Extract the (x, y) coordinate from the center of the cell holding the provided text.  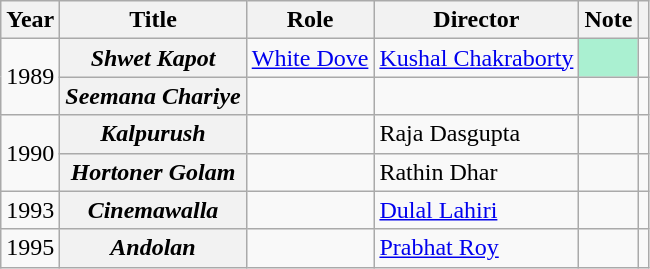
1995 (30, 248)
Dulal Lahiri (476, 210)
1989 (30, 77)
Seemana Chariye (153, 96)
Director (476, 20)
Year (30, 20)
Hortoner Golam (153, 172)
Kushal Chakraborty (476, 58)
Note (608, 20)
White Dove (310, 58)
1993 (30, 210)
Shwet Kapot (153, 58)
Andolan (153, 248)
Prabhat Roy (476, 248)
Kalpurush (153, 134)
1990 (30, 153)
Title (153, 20)
Cinemawalla (153, 210)
Role (310, 20)
Rathin Dhar (476, 172)
Raja Dasgupta (476, 134)
